Return (X, Y) of the center of cell containing provided text 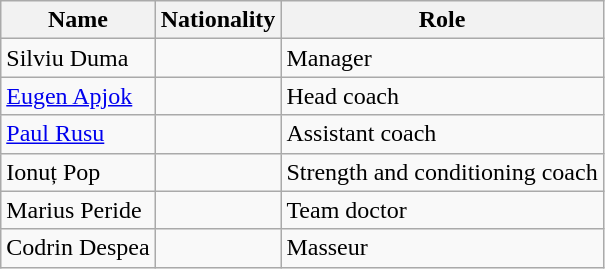
Masseur (442, 248)
Role (442, 20)
Strength and conditioning coach (442, 172)
Ionuț Pop (78, 172)
Nationality (218, 20)
Name (78, 20)
Eugen Apjok (78, 96)
Paul Rusu (78, 134)
Marius Peride (78, 210)
Silviu Duma (78, 58)
Codrin Despea (78, 248)
Head coach (442, 96)
Team doctor (442, 210)
Assistant coach (442, 134)
Manager (442, 58)
